For the text-containing cell, return its midpoint in (X, Y) coordinate format. 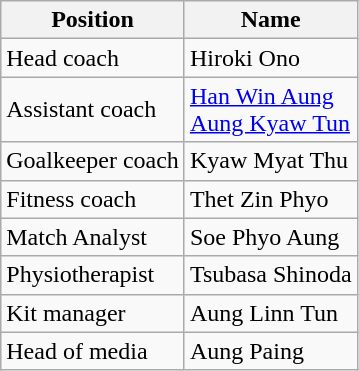
Aung Paing (270, 351)
Match Analyst (93, 237)
Assistant coach (93, 110)
Han Win Aung Aung Kyaw Tun (270, 110)
Head of media (93, 351)
Fitness coach (93, 199)
Tsubasa Shinoda (270, 275)
Position (93, 20)
Head coach (93, 58)
Physiotherapist (93, 275)
Kyaw Myat Thu (270, 161)
Thet Zin Phyo (270, 199)
Kit manager (93, 313)
Hiroki Ono (270, 58)
Aung Linn Tun (270, 313)
Name (270, 20)
Soe Phyo Aung (270, 237)
Goalkeeper coach (93, 161)
